Search for the cell housing the specified text and yield its (X, Y) center coordinate. 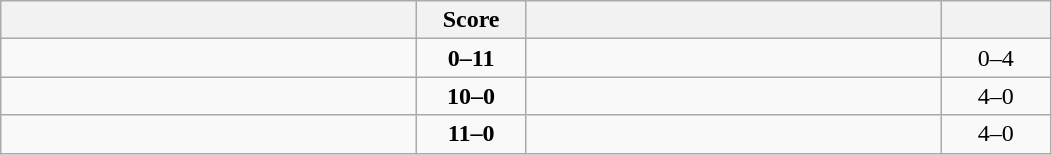
Score (472, 20)
0–11 (472, 58)
0–4 (996, 58)
10–0 (472, 96)
11–0 (472, 134)
